Locate the cell with the specified text and output its (X, Y) center coordinate. 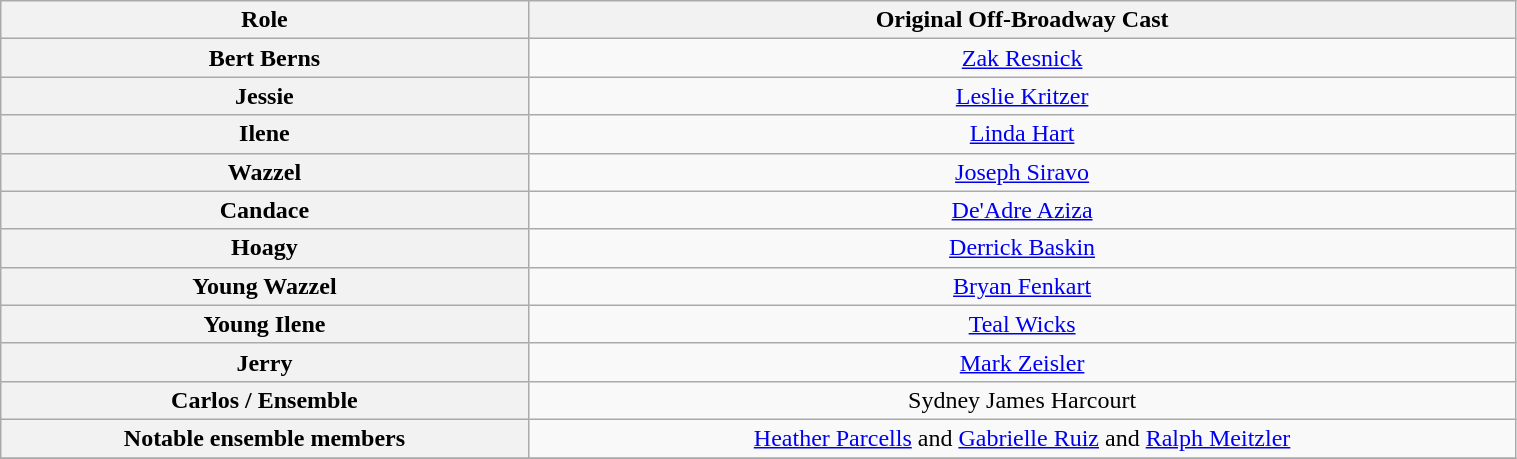
Sydney James Harcourt (1022, 400)
Young Ilene (264, 324)
De'Adre Aziza (1022, 210)
Jessie (264, 96)
Linda Hart (1022, 134)
Derrick Baskin (1022, 248)
Notable ensemble members (264, 438)
Wazzel (264, 172)
Heather Parcells and Gabrielle Ruiz and Ralph Meitzler (1022, 438)
Role (264, 20)
Carlos / Ensemble (264, 400)
Hoagy (264, 248)
Mark Zeisler (1022, 362)
Ilene (264, 134)
Leslie Kritzer (1022, 96)
Original Off-Broadway Cast (1022, 20)
Zak Resnick (1022, 58)
Bryan Fenkart (1022, 286)
Jerry (264, 362)
Young Wazzel (264, 286)
Teal Wicks (1022, 324)
Bert Berns (264, 58)
Candace (264, 210)
Joseph Siravo (1022, 172)
